Find where the given text appears and provide that cell's center as [x, y] coordinate. 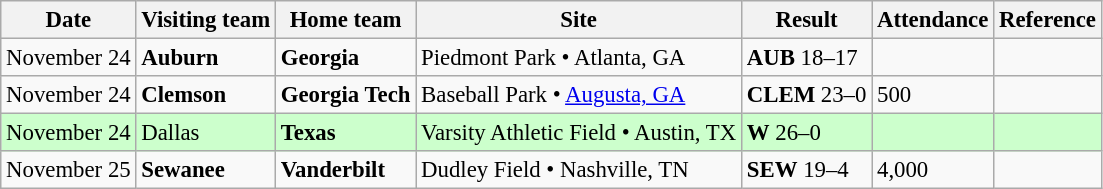
Vanderbilt [345, 170]
Dudley Field • Nashville, TN [579, 170]
Georgia [345, 58]
Site [579, 20]
Varsity Athletic Field • Austin, TX [579, 133]
Dallas [206, 133]
AUB 18–17 [806, 58]
Attendance [933, 20]
Auburn [206, 58]
Home team [345, 20]
W 26–0 [806, 133]
CLEM 23–0 [806, 95]
Reference [1048, 20]
Result [806, 20]
Sewanee [206, 170]
SEW 19–4 [806, 170]
Visiting team [206, 20]
4,000 [933, 170]
Date [68, 20]
500 [933, 95]
Georgia Tech [345, 95]
Clemson [206, 95]
Baseball Park • Augusta, GA [579, 95]
Texas [345, 133]
Piedmont Park • Atlanta, GA [579, 58]
November 25 [68, 170]
